Detect which cell encompasses the target text, then output its (x, y) center coordinate. 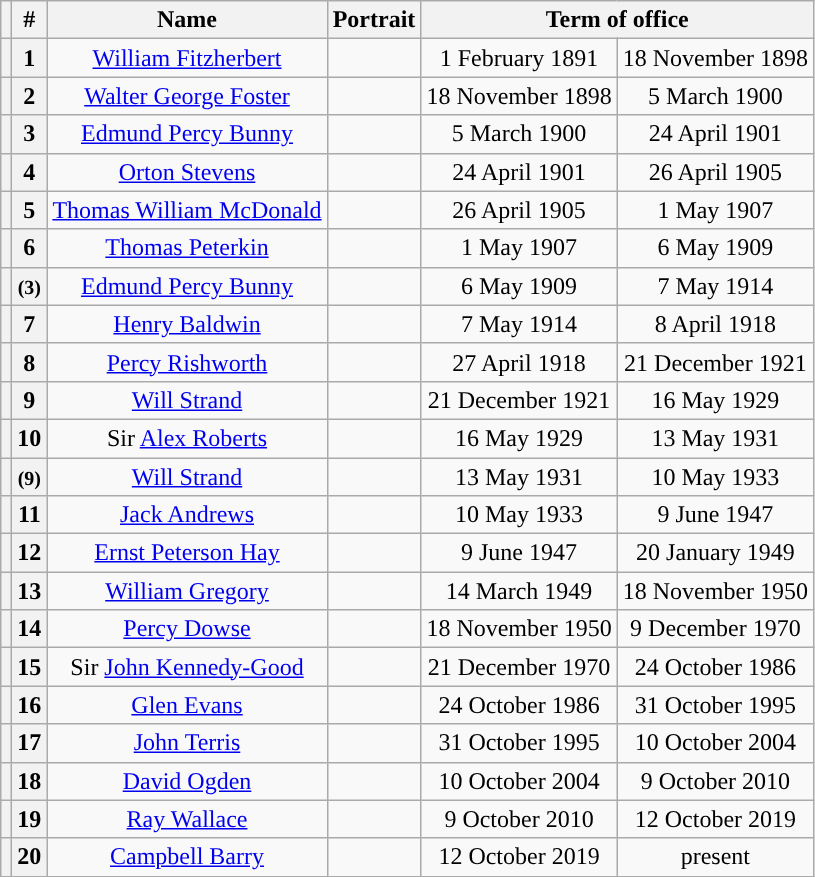
Percy Dowse (187, 629)
Name (187, 20)
9 (30, 400)
William Gregory (187, 591)
Orton Stevens (187, 172)
5 (30, 210)
4 (30, 172)
15 (30, 667)
Sir Alex Roberts (187, 438)
Portrait (374, 20)
Walter George Foster (187, 96)
7 (30, 324)
19 (30, 819)
21 December 1970 (519, 667)
16 (30, 705)
Thomas Peterkin (187, 248)
6 (30, 248)
Henry Baldwin (187, 324)
18 (30, 781)
20 January 1949 (715, 553)
Ernst Peterson Hay (187, 553)
10 (30, 438)
Term of office (618, 20)
20 (30, 857)
14 March 1949 (519, 591)
11 (30, 515)
17 (30, 743)
9 December 1970 (715, 629)
8 (30, 362)
(3) (30, 286)
Percy Rishworth (187, 362)
2 (30, 96)
Jack Andrews (187, 515)
3 (30, 134)
David Ogden (187, 781)
14 (30, 629)
27 April 1918 (519, 362)
Thomas William McDonald (187, 210)
William Fitzherbert (187, 58)
present (715, 857)
Glen Evans (187, 705)
Campbell Barry (187, 857)
# (30, 20)
8 April 1918 (715, 324)
1 February 1891 (519, 58)
Sir John Kennedy-Good (187, 667)
Ray Wallace (187, 819)
1 (30, 58)
(9) (30, 477)
John Terris (187, 743)
13 (30, 591)
12 (30, 553)
